Identify which cell holds the provided text, then report its [x, y] central coordinate. 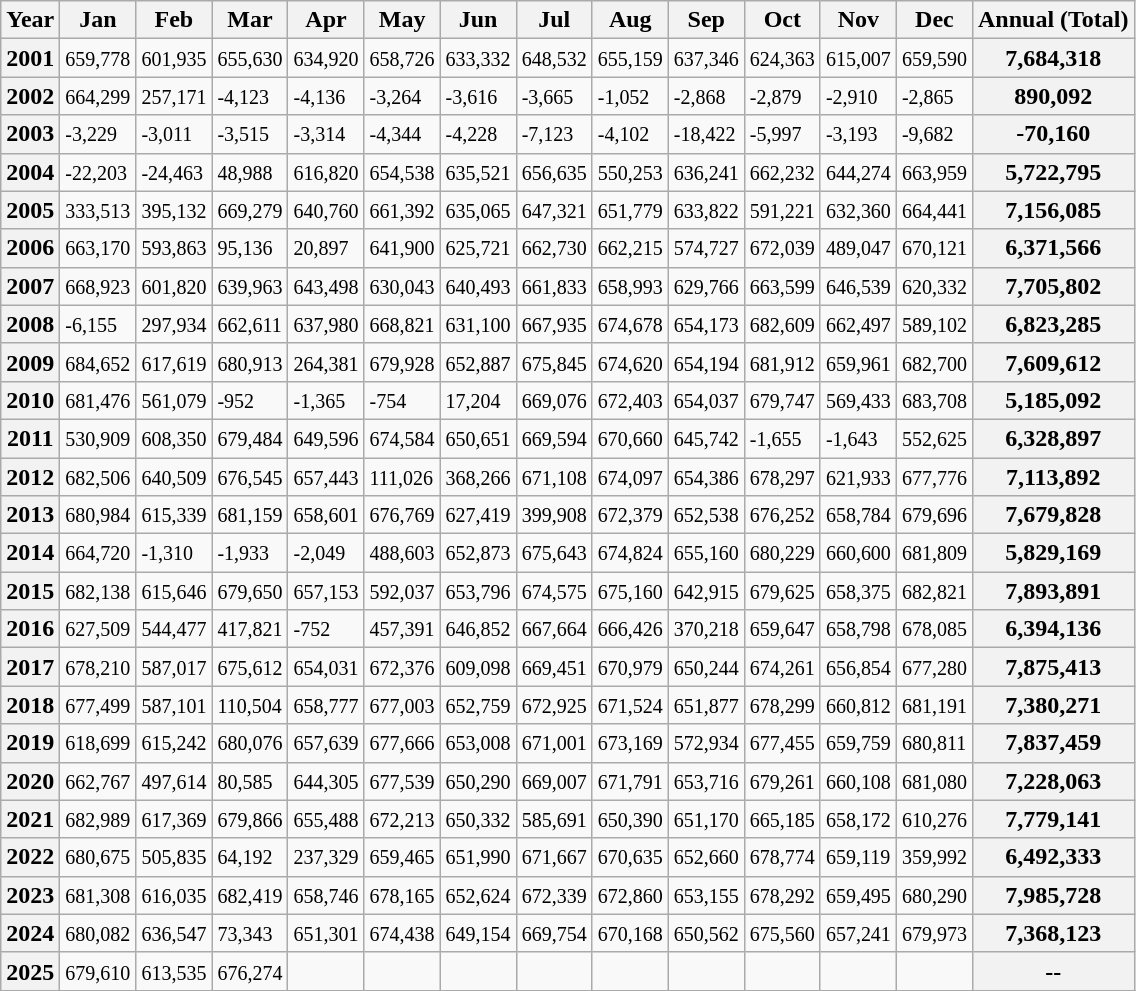
2012 [30, 477]
Dec [934, 20]
651,990 [478, 857]
676,252 [782, 515]
7,679,828 [1053, 515]
679,261 [782, 781]
7,228,063 [1053, 781]
-18,422 [706, 134]
675,643 [554, 553]
672,379 [630, 515]
681,308 [98, 895]
890,092 [1053, 96]
659,961 [858, 362]
640,509 [174, 477]
653,796 [478, 591]
2003 [30, 134]
6,371,566 [1053, 248]
664,720 [98, 553]
671,667 [554, 857]
659,495 [858, 895]
-952 [250, 400]
5,829,169 [1053, 553]
660,600 [858, 553]
677,539 [402, 781]
2009 [30, 362]
73,343 [250, 933]
674,824 [630, 553]
659,778 [98, 58]
630,043 [402, 286]
676,274 [250, 971]
2001 [30, 58]
111,026 [402, 477]
659,647 [782, 629]
-2,879 [782, 96]
674,097 [630, 477]
655,160 [706, 553]
655,159 [630, 58]
601,935 [174, 58]
80,585 [250, 781]
7,893,891 [1053, 591]
7,156,085 [1053, 210]
669,754 [554, 933]
-1,365 [326, 400]
645,742 [706, 438]
679,696 [934, 515]
457,391 [402, 629]
670,168 [630, 933]
656,635 [554, 172]
-3,665 [554, 96]
7,113,892 [1053, 477]
652,538 [706, 515]
2011 [30, 438]
679,610 [98, 971]
-4,102 [630, 134]
-3,314 [326, 134]
6,823,285 [1053, 324]
7,779,141 [1053, 819]
674,575 [554, 591]
-3,264 [402, 96]
678,297 [782, 477]
677,776 [934, 477]
681,191 [934, 705]
2018 [30, 705]
654,386 [706, 477]
637,980 [326, 324]
625,721 [478, 248]
7,380,271 [1053, 705]
672,403 [630, 400]
657,153 [326, 591]
682,138 [98, 591]
-1,310 [174, 553]
-4,136 [326, 96]
682,419 [250, 895]
658,726 [402, 58]
635,065 [478, 210]
678,299 [782, 705]
664,299 [98, 96]
661,392 [402, 210]
682,989 [98, 819]
680,290 [934, 895]
680,984 [98, 515]
627,509 [98, 629]
-3,011 [174, 134]
550,253 [630, 172]
-3,616 [478, 96]
668,821 [402, 324]
-2,865 [934, 96]
675,845 [554, 362]
2007 [30, 286]
655,630 [250, 58]
333,513 [98, 210]
667,664 [554, 629]
2008 [30, 324]
257,171 [174, 96]
2014 [30, 553]
-4,123 [250, 96]
659,465 [402, 857]
650,244 [706, 667]
585,691 [554, 819]
Year [30, 20]
650,651 [478, 438]
640,760 [326, 210]
2002 [30, 96]
651,170 [706, 819]
665,185 [782, 819]
670,635 [630, 857]
674,620 [630, 362]
666,426 [630, 629]
674,584 [402, 438]
677,280 [934, 667]
658,746 [326, 895]
-3,193 [858, 134]
677,499 [98, 705]
651,301 [326, 933]
-752 [326, 629]
662,730 [554, 248]
662,611 [250, 324]
Jul [554, 20]
359,992 [934, 857]
110,504 [250, 705]
552,625 [934, 438]
Annual (Total) [1053, 20]
530,909 [98, 438]
617,619 [174, 362]
644,305 [326, 781]
676,545 [250, 477]
489,047 [858, 248]
589,102 [934, 324]
677,666 [402, 743]
6,394,136 [1053, 629]
2016 [30, 629]
681,912 [782, 362]
7,368,123 [1053, 933]
48,988 [250, 172]
2020 [30, 781]
631,100 [478, 324]
649,596 [326, 438]
-24,463 [174, 172]
488,603 [402, 553]
617,369 [174, 819]
569,433 [858, 400]
615,339 [174, 515]
639,963 [250, 286]
Oct [782, 20]
672,376 [402, 667]
658,993 [630, 286]
681,476 [98, 400]
2021 [30, 819]
657,639 [326, 743]
613,535 [174, 971]
644,274 [858, 172]
674,438 [402, 933]
658,784 [858, 515]
417,821 [250, 629]
395,132 [174, 210]
-1,643 [858, 438]
650,562 [706, 933]
64,192 [250, 857]
672,339 [554, 895]
618,699 [98, 743]
654,173 [706, 324]
651,877 [706, 705]
648,532 [554, 58]
Mar [250, 20]
653,008 [478, 743]
652,887 [478, 362]
654,538 [402, 172]
2013 [30, 515]
6,492,333 [1053, 857]
679,650 [250, 591]
2017 [30, 667]
663,170 [98, 248]
615,007 [858, 58]
616,035 [174, 895]
7,705,802 [1053, 286]
682,700 [934, 362]
654,037 [706, 400]
674,678 [630, 324]
-1,052 [630, 96]
587,101 [174, 705]
2024 [30, 933]
652,759 [478, 705]
610,276 [934, 819]
297,934 [174, 324]
May [402, 20]
669,594 [554, 438]
2005 [30, 210]
679,866 [250, 819]
636,547 [174, 933]
587,017 [174, 667]
670,979 [630, 667]
621,933 [858, 477]
664,441 [934, 210]
679,484 [250, 438]
-6,155 [98, 324]
672,925 [554, 705]
2022 [30, 857]
658,172 [858, 819]
680,811 [934, 743]
633,822 [706, 210]
671,001 [554, 743]
662,232 [782, 172]
7,609,612 [1053, 362]
592,037 [402, 591]
669,451 [554, 667]
669,007 [554, 781]
368,266 [478, 477]
615,646 [174, 591]
650,390 [630, 819]
679,928 [402, 362]
2025 [30, 971]
647,321 [554, 210]
681,080 [934, 781]
-754 [402, 400]
17,204 [478, 400]
2019 [30, 743]
574,727 [706, 248]
680,076 [250, 743]
632,360 [858, 210]
7,985,728 [1053, 895]
654,031 [326, 667]
642,915 [706, 591]
672,039 [782, 248]
601,820 [174, 286]
680,675 [98, 857]
651,779 [630, 210]
634,920 [326, 58]
659,759 [858, 743]
646,539 [858, 286]
649,154 [478, 933]
681,159 [250, 515]
-5,997 [782, 134]
671,108 [554, 477]
Nov [858, 20]
678,165 [402, 895]
682,821 [934, 591]
497,614 [174, 781]
2015 [30, 591]
2004 [30, 172]
616,820 [326, 172]
653,716 [706, 781]
635,521 [478, 172]
654,194 [706, 362]
652,660 [706, 857]
657,443 [326, 477]
2010 [30, 400]
609,098 [478, 667]
672,213 [402, 819]
593,863 [174, 248]
682,609 [782, 324]
677,003 [402, 705]
624,363 [782, 58]
20,897 [326, 248]
640,493 [478, 286]
620,332 [934, 286]
264,381 [326, 362]
Sep [706, 20]
646,852 [478, 629]
681,809 [934, 553]
2023 [30, 895]
5,722,795 [1053, 172]
671,791 [630, 781]
678,774 [782, 857]
667,935 [554, 324]
6,328,897 [1053, 438]
671,524 [630, 705]
Aug [630, 20]
-22,203 [98, 172]
659,590 [934, 58]
669,076 [554, 400]
Feb [174, 20]
675,612 [250, 667]
660,812 [858, 705]
658,798 [858, 629]
668,923 [98, 286]
679,973 [934, 933]
653,155 [706, 895]
7,837,459 [1053, 743]
544,477 [174, 629]
660,108 [858, 781]
680,082 [98, 933]
683,708 [934, 400]
-- [1053, 971]
637,346 [706, 58]
658,777 [326, 705]
662,215 [630, 248]
663,599 [782, 286]
675,160 [630, 591]
678,210 [98, 667]
650,332 [478, 819]
-2,868 [706, 96]
370,218 [706, 629]
672,860 [630, 895]
661,833 [554, 286]
-4,344 [402, 134]
652,873 [478, 553]
615,242 [174, 743]
643,498 [326, 286]
677,455 [782, 743]
572,934 [706, 743]
633,332 [478, 58]
-7,123 [554, 134]
Apr [326, 20]
-2,049 [326, 553]
659,119 [858, 857]
-4,228 [478, 134]
656,854 [858, 667]
-3,515 [250, 134]
7,684,318 [1053, 58]
657,241 [858, 933]
670,121 [934, 248]
662,767 [98, 781]
636,241 [706, 172]
2006 [30, 248]
95,136 [250, 248]
670,660 [630, 438]
658,601 [326, 515]
627,419 [478, 515]
673,169 [630, 743]
5,185,092 [1053, 400]
-2,910 [858, 96]
7,875,413 [1053, 667]
680,229 [782, 553]
674,261 [782, 667]
652,624 [478, 895]
-1,655 [782, 438]
-3,229 [98, 134]
650,290 [478, 781]
679,625 [782, 591]
-70,160 [1053, 134]
399,908 [554, 515]
Jan [98, 20]
-9,682 [934, 134]
662,497 [858, 324]
658,375 [858, 591]
629,766 [706, 286]
669,279 [250, 210]
682,506 [98, 477]
608,350 [174, 438]
505,835 [174, 857]
678,085 [934, 629]
684,652 [98, 362]
680,913 [250, 362]
678,292 [782, 895]
679,747 [782, 400]
641,900 [402, 248]
Jun [478, 20]
676,769 [402, 515]
-1,933 [250, 553]
675,560 [782, 933]
591,221 [782, 210]
561,079 [174, 400]
237,329 [326, 857]
655,488 [326, 819]
663,959 [934, 172]
